Capture the cell that displays the provided text and extract its [X, Y] central coordinate. 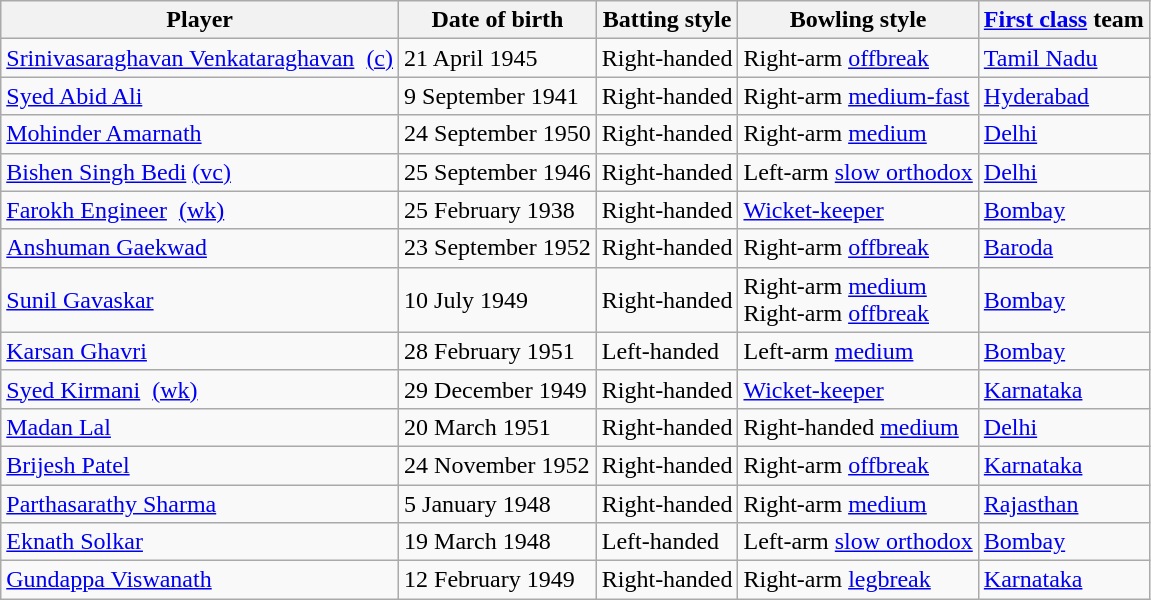
Eknath Solkar [200, 542]
20 March 1951 [498, 427]
Baroda [1064, 248]
25 February 1938 [498, 210]
Srinivasaraghavan Venkataraghavan (c) [200, 58]
Mohinder Amarnath [200, 134]
Tamil Nadu [1064, 58]
Madan Lal [200, 427]
23 September 1952 [498, 248]
10 July 1949 [498, 300]
12 February 1949 [498, 580]
25 September 1946 [498, 172]
Brijesh Patel [200, 465]
Batting style [667, 20]
Karsan Ghavri [200, 351]
Syed Kirmani (wk) [200, 389]
Sunil Gavaskar [200, 300]
19 March 1948 [498, 542]
9 September 1941 [498, 96]
Hyderabad [1064, 96]
Farokh Engineer (wk) [200, 210]
First class team [1064, 20]
28 February 1951 [498, 351]
Right-arm legbreak [858, 580]
24 September 1950 [498, 134]
Syed Abid Ali [200, 96]
Bowling style [858, 20]
24 November 1952 [498, 465]
5 January 1948 [498, 503]
Bishen Singh Bedi (vc) [200, 172]
Player [200, 20]
Right-arm medium-fast [858, 96]
Anshuman Gaekwad [200, 248]
Right-handed medium [858, 427]
29 December 1949 [498, 389]
Left-arm medium [858, 351]
Rajasthan [1064, 503]
Date of birth [498, 20]
Parthasarathy Sharma [200, 503]
Gundappa Viswanath [200, 580]
Right-arm mediumRight-arm offbreak [858, 300]
21 April 1945 [498, 58]
